Search for the cell housing the specified text and yield its [X, Y] center coordinate. 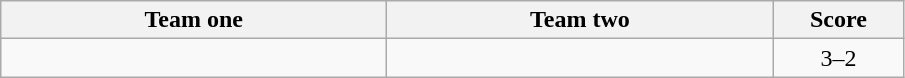
Team two [580, 20]
Score [838, 20]
Team one [194, 20]
3–2 [838, 58]
